Extract the (x, y) coordinate from the center of the cell holding the provided text.  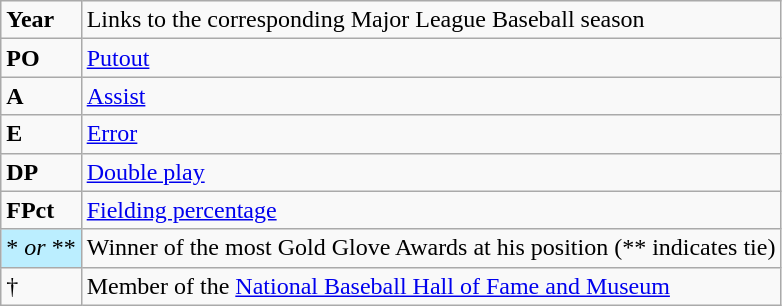
Error (431, 134)
Year (41, 20)
Member of the National Baseball Hall of Fame and Museum (431, 286)
Assist (431, 96)
DP (41, 172)
Fielding percentage (431, 210)
E (41, 134)
Winner of the most Gold Glove Awards at his position (** indicates tie) (431, 248)
† (41, 286)
Putout (431, 58)
FPct (41, 210)
* or ** (41, 248)
PO (41, 58)
Links to the corresponding Major League Baseball season (431, 20)
A (41, 96)
Double play (431, 172)
